Locate the cell with the specified text and output its (X, Y) center coordinate. 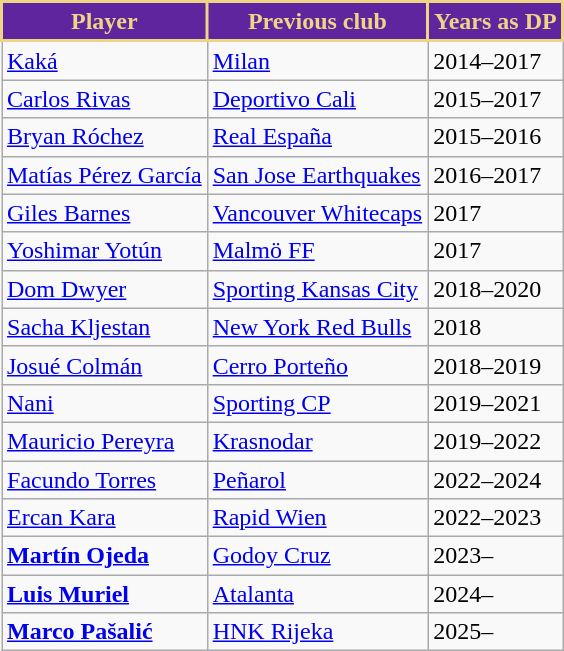
2014–2017 (496, 60)
Giles Barnes (105, 213)
Godoy Cruz (318, 556)
2018–2019 (496, 365)
HNK Rijeka (318, 632)
Josué Colmán (105, 365)
Ercan Kara (105, 518)
Martín Ojeda (105, 556)
Player (105, 22)
Vancouver Whitecaps (318, 213)
Krasnodar (318, 441)
2019–2021 (496, 403)
Deportivo Cali (318, 99)
2022–2023 (496, 518)
Mauricio Pereyra (105, 441)
Marco Pašalić (105, 632)
Kaká (105, 60)
2016–2017 (496, 175)
2022–2024 (496, 479)
Sporting Kansas City (318, 289)
New York Red Bulls (318, 327)
2018–2020 (496, 289)
Carlos Rivas (105, 99)
Rapid Wien (318, 518)
Dom Dwyer (105, 289)
Years as DP (496, 22)
2015–2017 (496, 99)
Sacha Kljestan (105, 327)
2024– (496, 594)
Malmö FF (318, 251)
Milan (318, 60)
Luis Muriel (105, 594)
Peñarol (318, 479)
Facundo Torres (105, 479)
2015–2016 (496, 137)
Atalanta (318, 594)
San Jose Earthquakes (318, 175)
Yoshimar Yotún (105, 251)
Matías Pérez García (105, 175)
2025– (496, 632)
2018 (496, 327)
Nani (105, 403)
Previous club (318, 22)
Sporting CP (318, 403)
Real España (318, 137)
2019–2022 (496, 441)
Bryan Róchez (105, 137)
Cerro Porteño (318, 365)
2023– (496, 556)
